Output the (X, Y) coordinate of the center of the cell containing the given text.  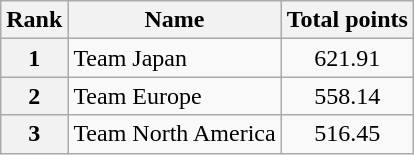
Total points (347, 20)
Team North America (174, 134)
Name (174, 20)
2 (34, 96)
621.91 (347, 58)
Team Japan (174, 58)
516.45 (347, 134)
558.14 (347, 96)
Rank (34, 20)
1 (34, 58)
3 (34, 134)
Team Europe (174, 96)
